Search for the cell housing the specified text and yield its [X, Y] center coordinate. 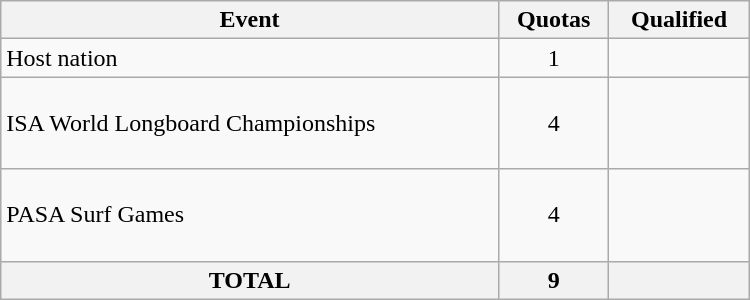
9 [554, 280]
Host nation [250, 58]
Qualified [679, 20]
Quotas [554, 20]
ISA World Longboard Championships [250, 123]
TOTAL [250, 280]
1 [554, 58]
Event [250, 20]
PASA Surf Games [250, 215]
